Extract the (x, y) coordinate from the center of the cell holding the provided text.  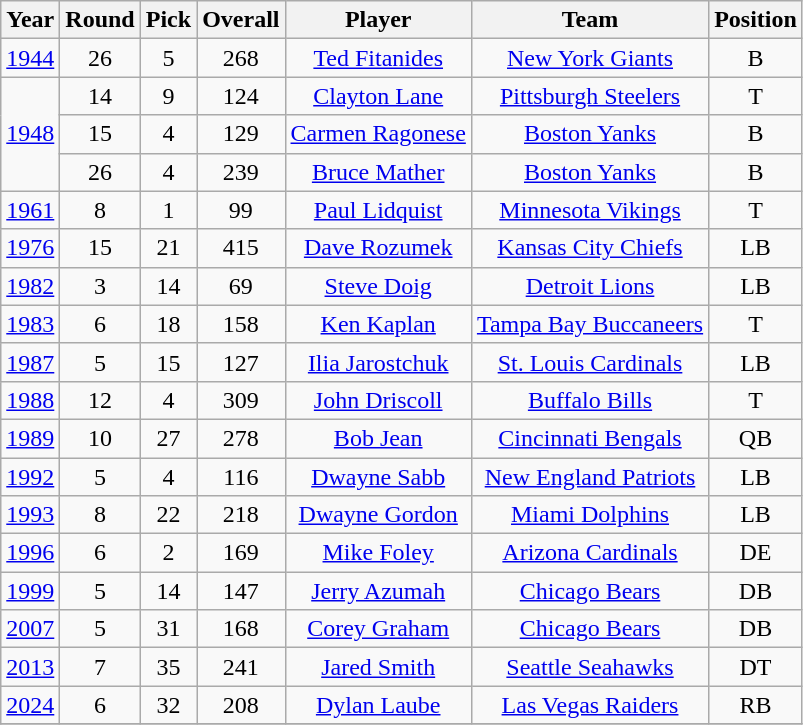
Bob Jean (378, 438)
Carmen Ragonese (378, 134)
Corey Graham (378, 629)
3 (100, 286)
22 (168, 515)
1996 (30, 553)
Dwayne Gordon (378, 515)
168 (241, 629)
415 (241, 248)
32 (168, 705)
Buffalo Bills (590, 400)
129 (241, 134)
1993 (30, 515)
1961 (30, 210)
Cincinnati Bengals (590, 438)
Arizona Cardinals (590, 553)
1987 (30, 362)
St. Louis Cardinals (590, 362)
New York Giants (590, 58)
RB (756, 705)
1982 (30, 286)
Paul Lidquist (378, 210)
1988 (30, 400)
169 (241, 553)
7 (100, 667)
Player (378, 20)
Ilia Jarostchuk (378, 362)
Dylan Laube (378, 705)
Seattle Seahawks (590, 667)
99 (241, 210)
2 (168, 553)
Ted Fitanides (378, 58)
1992 (30, 477)
278 (241, 438)
1 (168, 210)
Minnesota Vikings (590, 210)
New England Patriots (590, 477)
9 (168, 96)
1948 (30, 134)
Steve Doig (378, 286)
10 (100, 438)
1989 (30, 438)
309 (241, 400)
2024 (30, 705)
QB (756, 438)
158 (241, 324)
Mike Foley (378, 553)
Team (590, 20)
Overall (241, 20)
Miami Dolphins (590, 515)
21 (168, 248)
1983 (30, 324)
DE (756, 553)
1999 (30, 591)
Ken Kaplan (378, 324)
Clayton Lane (378, 96)
John Driscoll (378, 400)
35 (168, 667)
DT (756, 667)
116 (241, 477)
268 (241, 58)
1976 (30, 248)
Kansas City Chiefs (590, 248)
69 (241, 286)
31 (168, 629)
Round (100, 20)
18 (168, 324)
2007 (30, 629)
2013 (30, 667)
Pick (168, 20)
Jared Smith (378, 667)
Position (756, 20)
Detroit Lions (590, 286)
Dwayne Sabb (378, 477)
127 (241, 362)
Las Vegas Raiders (590, 705)
Tampa Bay Buccaneers (590, 324)
124 (241, 96)
27 (168, 438)
Jerry Azumah (378, 591)
239 (241, 172)
12 (100, 400)
208 (241, 705)
Pittsburgh Steelers (590, 96)
Bruce Mather (378, 172)
Year (30, 20)
Dave Rozumek (378, 248)
218 (241, 515)
241 (241, 667)
147 (241, 591)
1944 (30, 58)
